Find where the given text appears and provide that cell's center as [X, Y] coordinate. 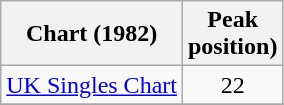
UK Singles Chart [92, 85]
22 [232, 85]
Peakposition) [232, 34]
Chart (1982) [92, 34]
